Find where the given text appears and provide that cell's center as (X, Y) coordinate. 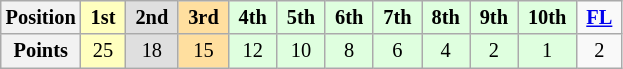
1 (547, 51)
Position (41, 17)
9th (494, 17)
Points (41, 51)
15 (203, 51)
1st (104, 17)
10 (301, 51)
6th (349, 17)
10th (547, 17)
18 (152, 51)
4 (446, 51)
2nd (152, 17)
4th (253, 17)
25 (104, 51)
3rd (203, 17)
12 (253, 51)
5th (301, 17)
8 (349, 51)
8th (446, 17)
6 (397, 51)
FL (599, 17)
7th (397, 17)
